Output the (X, Y) coordinate of the center of the cell containing the given text.  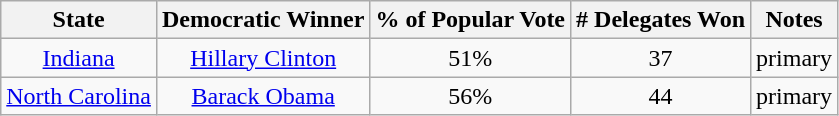
44 (661, 96)
51% (470, 58)
Notes (794, 20)
Indiana (79, 58)
Barack Obama (262, 96)
# Delegates Won (661, 20)
56% (470, 96)
North Carolina (79, 96)
Democratic Winner (262, 20)
% of Popular Vote (470, 20)
37 (661, 58)
Hillary Clinton (262, 58)
State (79, 20)
